Locate the cell with the specified text and output its [x, y] center coordinate. 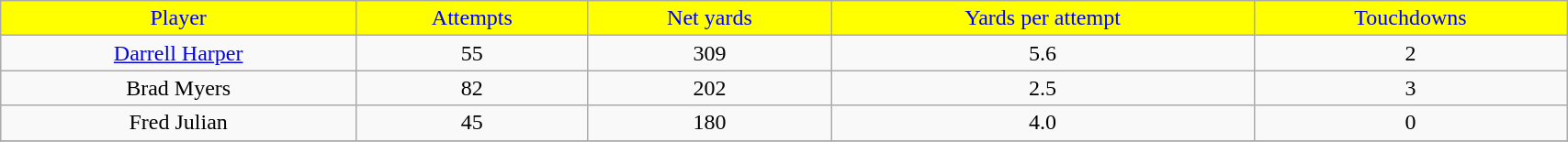
5.6 [1043, 53]
202 [709, 88]
45 [472, 123]
4.0 [1043, 123]
309 [709, 53]
2 [1410, 53]
0 [1410, 123]
Net yards [709, 18]
82 [472, 88]
Yards per attempt [1043, 18]
Darrell Harper [178, 53]
Brad Myers [178, 88]
55 [472, 53]
Touchdowns [1410, 18]
Fred Julian [178, 123]
Player [178, 18]
180 [709, 123]
2.5 [1043, 88]
Attempts [472, 18]
3 [1410, 88]
